Pinpoint the cell where the given text exists, returning its (X, Y) midpoint coordinate. 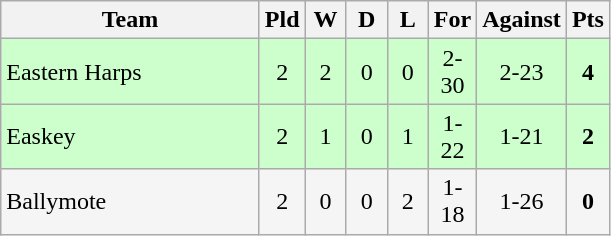
L (408, 20)
Pld (282, 20)
W (326, 20)
Easkey (130, 136)
Against (522, 20)
Eastern Harps (130, 72)
1-26 (522, 202)
1-22 (452, 136)
4 (588, 72)
2-23 (522, 72)
Team (130, 20)
For (452, 20)
2-30 (452, 72)
Ballymote (130, 202)
D (366, 20)
Pts (588, 20)
1-18 (452, 202)
1-21 (522, 136)
